Return (X, Y) of the center of cell containing provided text 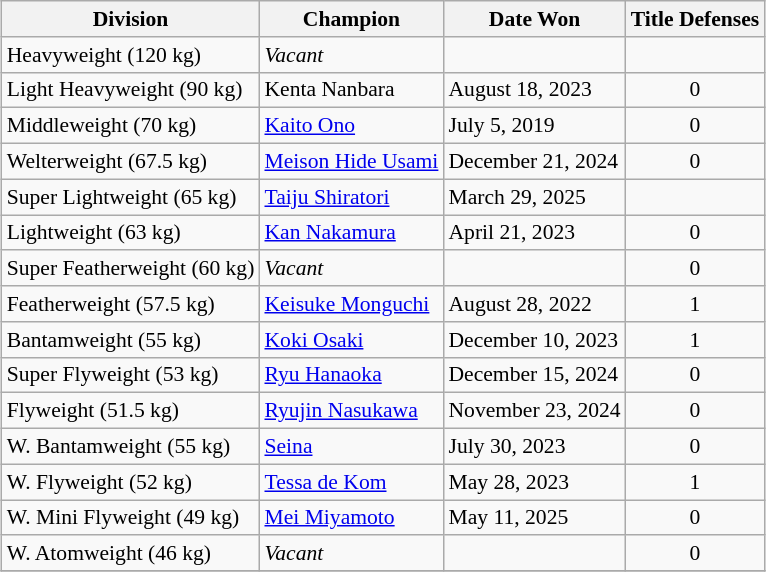
Tessa de Kom (351, 482)
Taiju Shiratori (351, 197)
March 29, 2025 (534, 197)
Champion (351, 19)
August 18, 2023 (534, 90)
December 21, 2024 (534, 162)
Ryu Hanaoka (351, 375)
Kaito Ono (351, 126)
Featherweight (57.5 kg) (131, 304)
Kenta Nanbara (351, 90)
April 21, 2023 (534, 233)
Title Defenses (696, 19)
Mei Miyamoto (351, 518)
Meison Hide Usami (351, 162)
Light Heavyweight (90 kg) (131, 90)
Ryujin Nasukawa (351, 411)
W. Flyweight (52 kg) (131, 482)
Koki Osaki (351, 340)
W. Mini Flyweight (49 kg) (131, 518)
Super Featherweight (60 kg) (131, 269)
Welterweight (67.5 kg) (131, 162)
W. Bantamweight (55 kg) (131, 447)
Flyweight (51.5 kg) (131, 411)
W. Atomweight (46 kg) (131, 554)
Seina (351, 447)
Super Flyweight (53 kg) (131, 375)
Heavyweight (120 kg) (131, 55)
July 5, 2019 (534, 126)
November 23, 2024 (534, 411)
Keisuke Monguchi (351, 304)
Division (131, 19)
Date Won (534, 19)
August 28, 2022 (534, 304)
July 30, 2023 (534, 447)
December 10, 2023 (534, 340)
Bantamweight (55 kg) (131, 340)
Kan Nakamura (351, 233)
Super Lightweight (65 kg) (131, 197)
May 11, 2025 (534, 518)
Lightweight (63 kg) (131, 233)
May 28, 2023 (534, 482)
Middleweight (70 kg) (131, 126)
December 15, 2024 (534, 375)
